Extract the (X, Y) coordinate from the center of the cell holding the provided text.  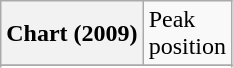
Peakposition (187, 34)
Chart (2009) (72, 34)
